Detect which cell encompasses the target text, then output its (X, Y) center coordinate. 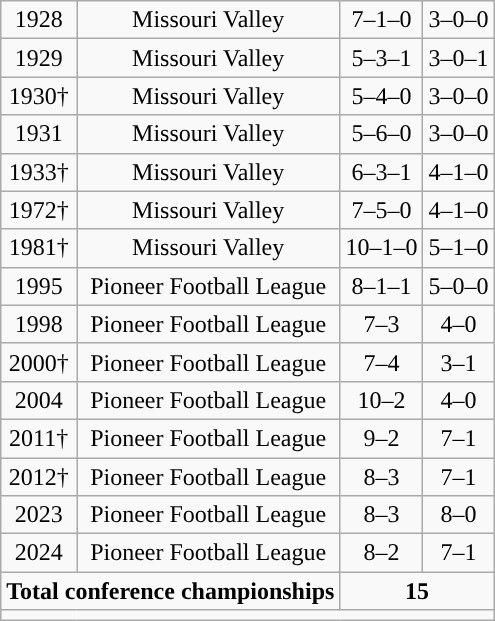
1930† (39, 96)
5–1–0 (458, 248)
1929 (39, 58)
3–1 (458, 362)
1972† (39, 210)
15 (417, 591)
6–3–1 (382, 172)
8–1–1 (382, 286)
1933† (39, 172)
1928 (39, 20)
1998 (39, 324)
10–2 (382, 400)
9–2 (382, 438)
8–2 (382, 553)
2024 (39, 553)
7–5–0 (382, 210)
1981† (39, 248)
7–4 (382, 362)
Total conference championships (170, 591)
2012† (39, 477)
7–1–0 (382, 20)
2011† (39, 438)
5–3–1 (382, 58)
10–1–0 (382, 248)
2000† (39, 362)
7–3 (382, 324)
5–4–0 (382, 96)
1995 (39, 286)
2023 (39, 515)
8–0 (458, 515)
5–0–0 (458, 286)
5–6–0 (382, 134)
1931 (39, 134)
2004 (39, 400)
3–0–1 (458, 58)
